For the text-containing cell, return its midpoint in [X, Y] coordinate format. 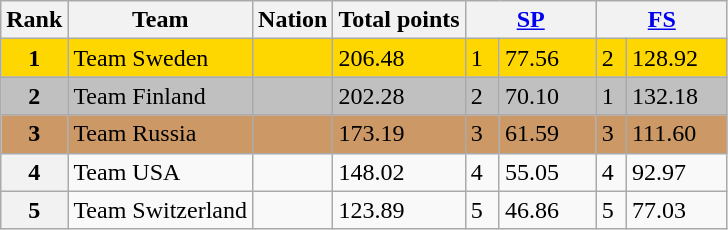
173.19 [399, 134]
55.05 [548, 172]
61.59 [548, 134]
148.02 [399, 172]
Team Switzerland [160, 210]
46.86 [548, 210]
206.48 [399, 58]
Rank [34, 20]
SP [530, 20]
111.60 [676, 134]
Team Finland [160, 96]
Team Russia [160, 134]
Nation [293, 20]
77.56 [548, 58]
123.89 [399, 210]
132.18 [676, 96]
Team Sweden [160, 58]
Team USA [160, 172]
92.97 [676, 172]
Total points [399, 20]
128.92 [676, 58]
70.10 [548, 96]
Team [160, 20]
FS [662, 20]
77.03 [676, 210]
202.28 [399, 96]
